Determine the (x, y) coordinate at the center of the cell enclosing the given text.  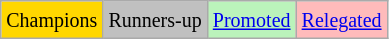
Relegated (342, 20)
Runners-up (155, 20)
Champions (52, 20)
Promoted (252, 20)
